Return [X, Y] of the center of cell containing provided text 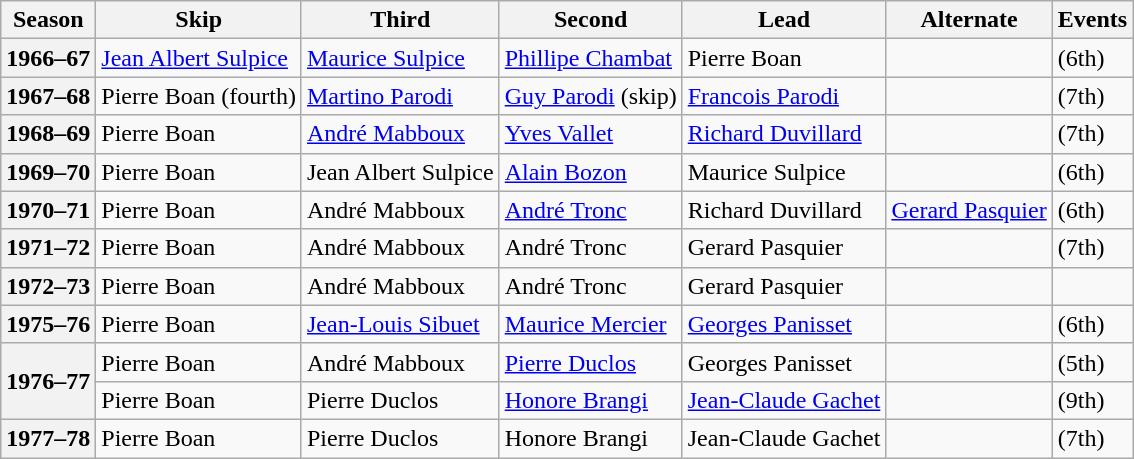
Martino Parodi [400, 96]
Jean-Louis Sibuet [400, 324]
1977–78 [48, 438]
Maurice Mercier [590, 324]
Pierre Boan (fourth) [199, 96]
Second [590, 20]
(5th) [1092, 362]
Season [48, 20]
1975–76 [48, 324]
Francois Parodi [784, 96]
Yves Vallet [590, 134]
Alain Bozon [590, 172]
Lead [784, 20]
Third [400, 20]
1971–72 [48, 248]
Phillipe Chambat [590, 58]
(9th) [1092, 400]
Skip [199, 20]
1970–71 [48, 210]
1968–69 [48, 134]
1976–77 [48, 381]
1966–67 [48, 58]
1967–68 [48, 96]
Events [1092, 20]
1972–73 [48, 286]
Guy Parodi (skip) [590, 96]
Alternate [969, 20]
1969–70 [48, 172]
